Capture the cell that displays the provided text and extract its [X, Y] central coordinate. 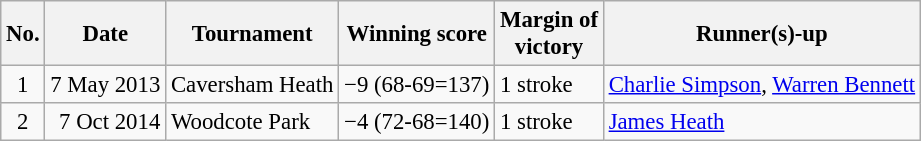
Margin ofvictory [550, 34]
7 Oct 2014 [106, 122]
7 May 2013 [106, 85]
Runner(s)-up [762, 34]
Tournament [252, 34]
−9 (68-69=137) [417, 85]
James Heath [762, 122]
1 [23, 85]
Caversham Heath [252, 85]
Date [106, 34]
Winning score [417, 34]
Charlie Simpson, Warren Bennett [762, 85]
No. [23, 34]
Woodcote Park [252, 122]
−4 (72-68=140) [417, 122]
2 [23, 122]
